Determine the [x, y] coordinate at the center of the cell enclosing the given text.  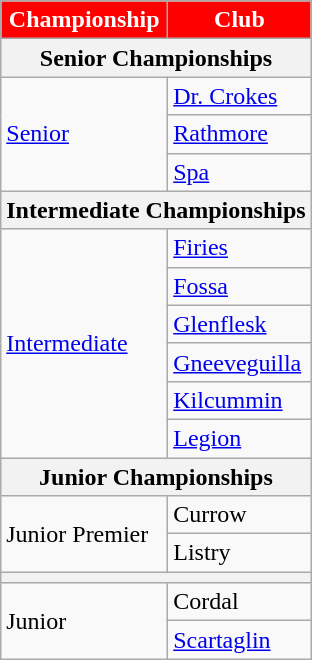
Senior [84, 134]
Currow [240, 515]
Listry [240, 553]
Club [240, 20]
Spa [240, 172]
Glenflesk [240, 324]
Firies [240, 248]
Legion [240, 438]
Kilcummin [240, 400]
Gneeveguilla [240, 362]
Dr. Crokes [240, 96]
Cordal [240, 602]
Scartaglin [240, 640]
Championship [84, 20]
Intermediate [84, 343]
Intermediate Championships [156, 210]
Fossa [240, 286]
Junior Premier [84, 534]
Junior Championships [156, 477]
Senior Championships [156, 58]
Junior [84, 621]
Rathmore [240, 134]
